From the cell containing the given text, extract its center point as [X, Y] coordinate. 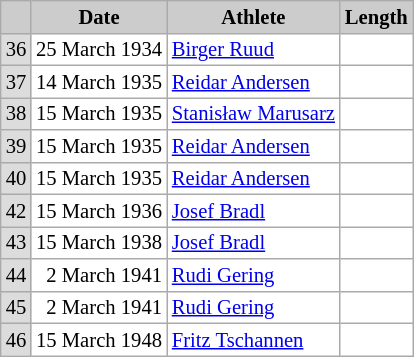
Length [376, 16]
25 March 1934 [99, 49]
39 [16, 146]
37 [16, 81]
43 [16, 242]
42 [16, 210]
Stanisław Marusarz [254, 113]
Fritz Tschannen [254, 339]
14 March 1935 [99, 81]
44 [16, 274]
Birger Ruud [254, 49]
40 [16, 178]
45 [16, 307]
15 March 1948 [99, 339]
15 March 1936 [99, 210]
36 [16, 49]
38 [16, 113]
Athlete [254, 16]
15 March 1938 [99, 242]
Date [99, 16]
46 [16, 339]
